Capture the cell that displays the provided text and extract its (x, y) central coordinate. 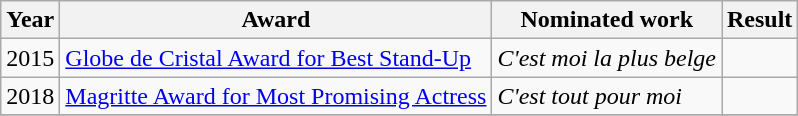
Result (760, 20)
C'est tout pour moi (607, 96)
C'est moi la plus belge (607, 58)
Year (30, 20)
Magritte Award for Most Promising Actress (276, 96)
Globe de Cristal Award for Best Stand-Up (276, 58)
2015 (30, 58)
2018 (30, 96)
Award (276, 20)
Nominated work (607, 20)
